Extract the (X, Y) coordinate from the center of the cell holding the provided text.  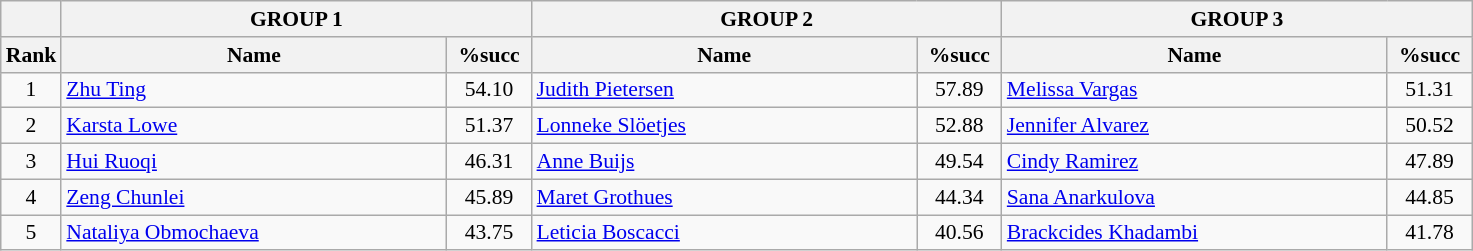
Leticia Boscacci (724, 233)
1 (32, 90)
Anne Buijs (724, 162)
Karsta Lowe (254, 126)
GROUP 1 (296, 19)
Zeng Chunlei (254, 197)
43.75 (488, 233)
Melissa Vargas (1194, 90)
4 (32, 197)
41.78 (1430, 233)
50.52 (1430, 126)
Sana Anarkulova (1194, 197)
Zhu Ting (254, 90)
Lonneke Slöetjes (724, 126)
52.88 (960, 126)
45.89 (488, 197)
Brackcides Khadambi (1194, 233)
40.56 (960, 233)
Cindy Ramirez (1194, 162)
Judith Pietersen (724, 90)
51.37 (488, 126)
5 (32, 233)
47.89 (1430, 162)
54.10 (488, 90)
3 (32, 162)
Hui Ruoqi (254, 162)
Rank (32, 55)
57.89 (960, 90)
Jennifer Alvarez (1194, 126)
Nataliya Obmochaeva (254, 233)
49.54 (960, 162)
46.31 (488, 162)
44.85 (1430, 197)
GROUP 3 (1237, 19)
2 (32, 126)
Maret Grothues (724, 197)
51.31 (1430, 90)
GROUP 2 (767, 19)
44.34 (960, 197)
